Capture the cell that displays the provided text and extract its (X, Y) central coordinate. 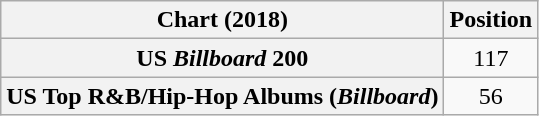
Chart (2018) (222, 20)
US Billboard 200 (222, 58)
US Top R&B/Hip-Hop Albums (Billboard) (222, 96)
Position (491, 20)
117 (491, 58)
56 (491, 96)
